Output the (X, Y) coordinate of the center of the cell containing the given text.  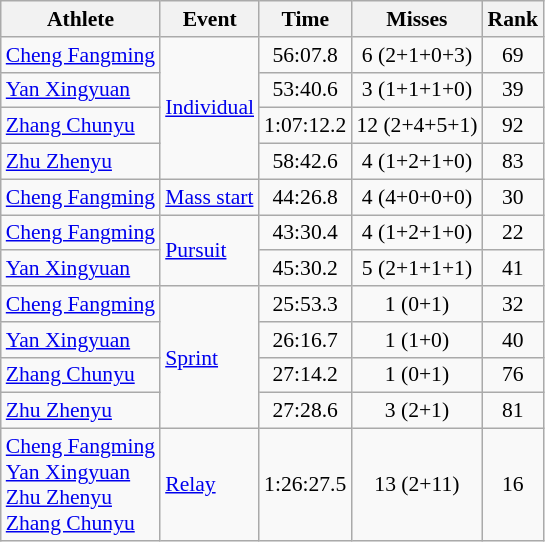
27:28.6 (305, 411)
27:14.2 (305, 375)
76 (514, 375)
3 (2+1) (416, 411)
40 (514, 340)
56:07.8 (305, 55)
45:30.2 (305, 269)
Athlete (80, 19)
Sprint (210, 357)
41 (514, 269)
58:42.6 (305, 162)
Pursuit (210, 250)
Time (305, 19)
30 (514, 197)
1:26:27.5 (305, 485)
32 (514, 304)
Misses (416, 19)
6 (2+1+0+3) (416, 55)
39 (514, 90)
Individual (210, 108)
12 (2+4+5+1) (416, 126)
43:30.4 (305, 233)
22 (514, 233)
81 (514, 411)
Event (210, 19)
4 (4+0+0+0) (416, 197)
Cheng Fangming Yan XingyuanZhu ZhenyuZhang Chunyu (80, 485)
13 (2+11) (416, 485)
53:40.6 (305, 90)
5 (2+1+1+1) (416, 269)
16 (514, 485)
3 (1+1+1+0) (416, 90)
1:07:12.2 (305, 126)
44:26.8 (305, 197)
69 (514, 55)
Mass start (210, 197)
Rank (514, 19)
26:16.7 (305, 340)
Relay (210, 485)
83 (514, 162)
1 (1+0) (416, 340)
25:53.3 (305, 304)
92 (514, 126)
